Return the (x, y) coordinate for the center point of the cell that contains the specified text.  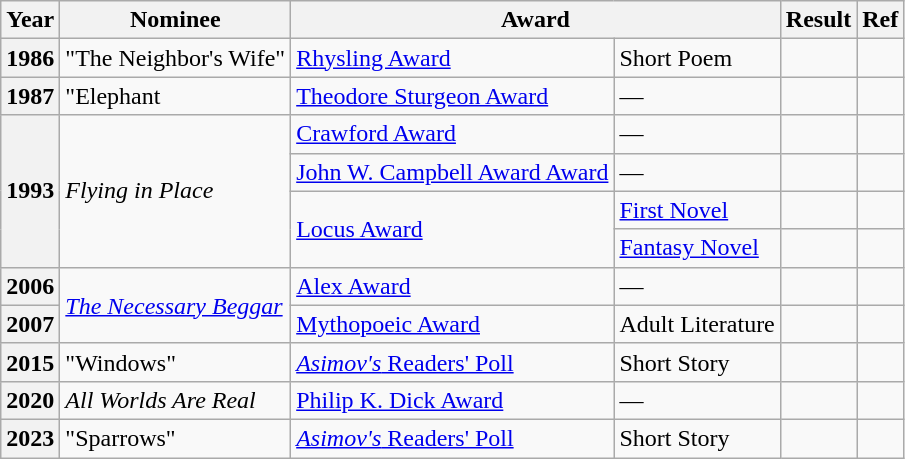
"Sparrows" (176, 438)
1986 (30, 58)
Locus Award (452, 229)
2006 (30, 286)
Rhysling Award (452, 58)
2007 (30, 324)
First Novel (697, 210)
2015 (30, 362)
Mythopoeic Award (452, 324)
Nominee (176, 20)
All Worlds Are Real (176, 400)
John W. Campbell Award Award (452, 172)
Result (818, 20)
Short Poem (697, 58)
Award (536, 20)
"Elephant (176, 96)
Philip K. Dick Award (452, 400)
Fantasy Novel (697, 248)
Year (30, 20)
2020 (30, 400)
1987 (30, 96)
1993 (30, 191)
The Necessary Beggar (176, 305)
Ref (880, 20)
Crawford Award (452, 134)
"Windows" (176, 362)
Theodore Sturgeon Award (452, 96)
"The Neighbor's Wife" (176, 58)
Alex Award (452, 286)
Flying in Place (176, 191)
Adult Literature (697, 324)
2023 (30, 438)
